Identify which cell holds the provided text, then report its [x, y] central coordinate. 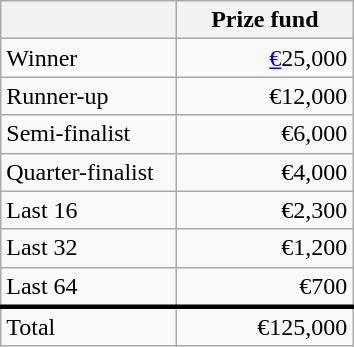
Last 16 [89, 210]
€2,300 [265, 210]
€125,000 [265, 327]
Total [89, 327]
Runner-up [89, 96]
€700 [265, 287]
€25,000 [265, 58]
Last 32 [89, 248]
Prize fund [265, 20]
Last 64 [89, 287]
€4,000 [265, 172]
Quarter-finalist [89, 172]
Semi-finalist [89, 134]
€1,200 [265, 248]
Winner [89, 58]
€6,000 [265, 134]
€12,000 [265, 96]
